Detect which cell encompasses the target text, then output its [x, y] center coordinate. 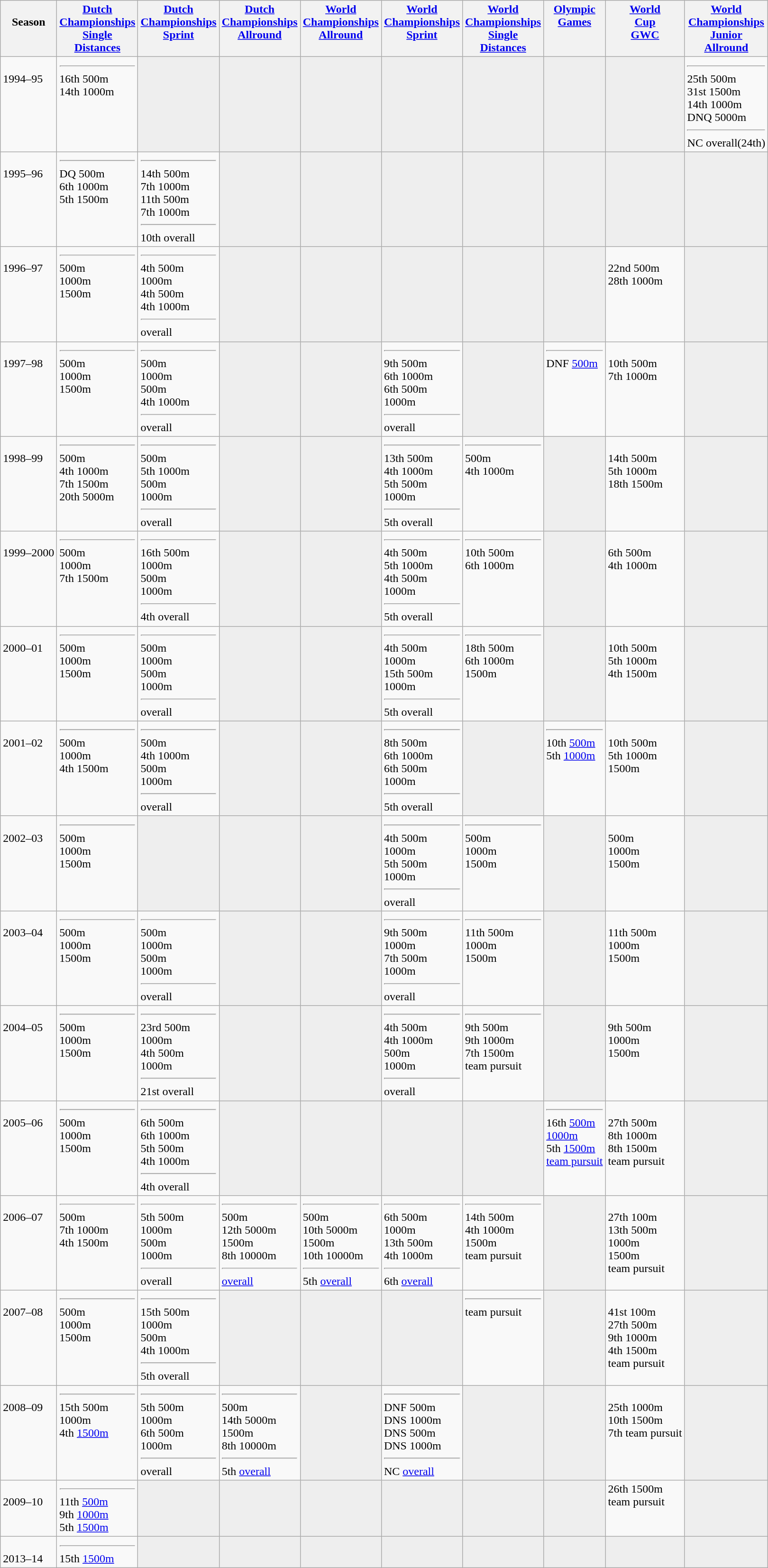
5th 500m 1000m 6th 500m 1000m overall [178, 1433]
2007–08 [28, 1338]
18th 500m 6th 1000m 1500m [503, 673]
15th 1500m [98, 1552]
World Championships Sprint [422, 28]
9th 500m 6th 1000m 6th 500m 1000m overall [422, 389]
5th 500m 1000m 500m 1000m overall [178, 1243]
500m 14th 5000m 1500m 8th 10000m 5th overall [260, 1433]
15th 500m 1000m 4th 1500m [98, 1433]
41st 100m 27th 500m 9th 1000m 4th 1500m team pursuit [645, 1338]
World Championships Junior Allround [726, 28]
10th 500m 5th 1000m 1500m [645, 768]
10th 500m 5th 1000m [575, 768]
2000–01 [28, 673]
2004–05 [28, 1053]
9th 500m 1000m 7th 500m 1000m overall [422, 958]
13th 500m 4th 1000m 5th 500m 1000m 5th overall [422, 484]
9th 500m 9th 1000m 7th 1500m team pursuit [503, 1053]
27th 500m 8th 1000m 8th 1500m team pursuit [645, 1148]
500m 4th 1000m 500m 1000m overall [178, 768]
14th 500m 7th 1000m 11th 500m 7th 1000m 10th overall [178, 199]
500m 1000m 7th 1500m [98, 579]
1997–98 [28, 389]
2006–07 [28, 1243]
6th 500m 1000m 13th 500m 4th 1000m 6th overall [422, 1243]
4th 500m 1000m 4th 500m 4th 1000m overall [178, 294]
Dutch Championships Single Distances [98, 28]
2002–03 [28, 863]
500m 1000m 500m 4th 1000m overall [178, 389]
500m 1000m 4th 1500m [98, 768]
9th 500m 1000m 1500m [645, 1053]
2008–09 [28, 1433]
22nd 500m 28th 1000m [645, 294]
1998–99 [28, 484]
2001–02 [28, 768]
14th 500m 5th 1000m 18th 1500m [645, 484]
2009–10 [28, 1508]
4th 500m 5th 1000m 4th 500m 1000m 5th overall [422, 579]
DNF 500m DNS 1000m DNS 500m DNS 1000m NC overall [422, 1433]
4th 500m 4th 1000m 500m 1000m overall [422, 1053]
8th 500m 6th 1000m 6th 500m 1000m 5th overall [422, 768]
11th 500m 9th 1000m 5th 1500m [98, 1508]
500m 12th 5000m 1500m 8th 10000m overall [260, 1243]
2013–14 [28, 1552]
2003–04 [28, 958]
6th 500m 4th 1000m [645, 579]
Dutch Championships Sprint [178, 28]
10th 500m 5th 1000m 4th 1500m [645, 673]
10th 500m 6th 1000m [503, 579]
1995–96 [28, 199]
DNF 500m [575, 389]
4th 500m 1000m 15th 500m 1000m 5th overall [422, 673]
2005–06 [28, 1148]
10th 500m 7th 1000m [645, 389]
DQ 500m 6th 1000m 5th 1500m [98, 199]
6th 500m 6th 1000m 5th 500m 4th 1000m 4th overall [178, 1148]
500m 5th 1000m 500m 1000m overall [178, 484]
team pursuit [503, 1338]
World Championships Single Distances [503, 28]
23rd 500m 1000m 4th 500m 1000m 21st overall [178, 1053]
500m 4th 1000m 7th 1500m 20th 5000m [98, 484]
Dutch Championships Allround [260, 28]
500m 7th 1000m 4th 1500m [98, 1243]
1994–95 [28, 104]
1999–2000 [28, 579]
25th 500m 31st 1500m 14th 1000m DNQ 5000m NC overall(24th) [726, 104]
4th 500m 1000m 5th 500m 1000m overall [422, 863]
26th 1500m team pursuit [645, 1508]
1996–97 [28, 294]
500m 10th 5000m 1500m 10th 10000m 5th overall [340, 1243]
Season [28, 28]
World Cup GWC [645, 28]
500m 4th 1000m [503, 484]
16th 500m 1000m 5th 1500m team pursuit [575, 1148]
15th 500m 1000m 500m 4th 1000m 5th overall [178, 1338]
16th 500m 14th 1000m [98, 104]
14th 500m 4th 1000m 1500m team pursuit [503, 1243]
25th 1000m 10th 1500m 7th team pursuit [645, 1433]
Olympic Games [575, 28]
16th 500m 1000m 500m 1000m 4th overall [178, 579]
27th 100m 13th 500m 1000m 1500m team pursuit [645, 1243]
World Championships Allround [340, 28]
